For the text-containing cell, return its midpoint in (X, Y) coordinate format. 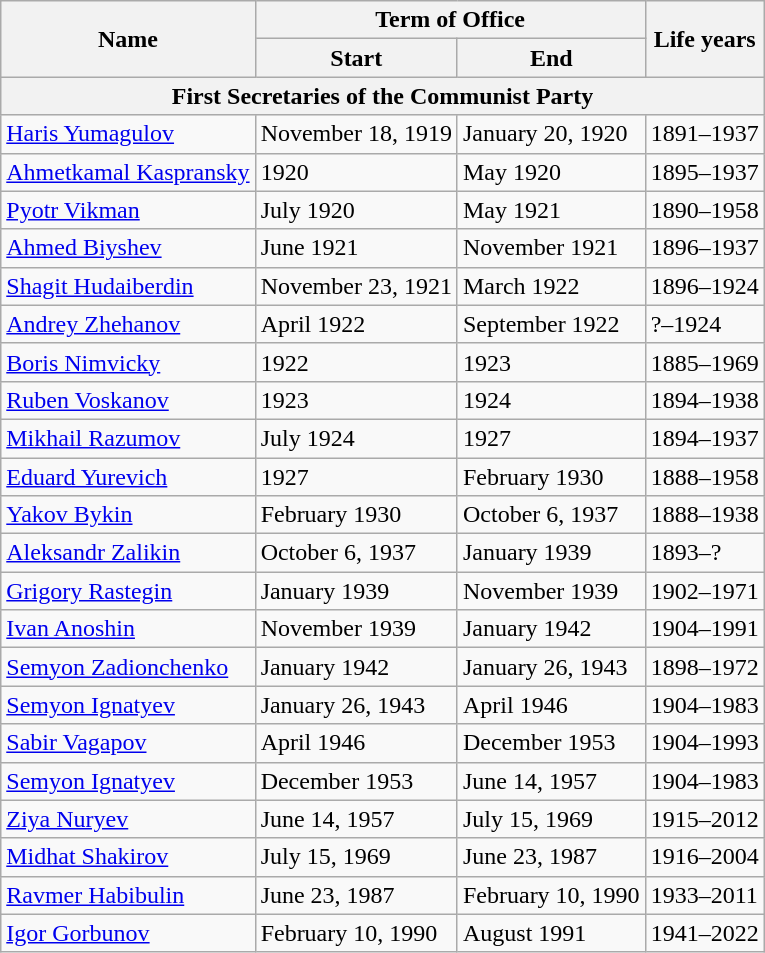
April 1922 (356, 324)
1895–1937 (704, 172)
Life years (704, 39)
1941–2022 (704, 933)
First Secretaries of the Communist Party (382, 96)
1933–2011 (704, 895)
Eduard Yurevich (128, 477)
1888–1938 (704, 515)
1890–1958 (704, 210)
Grigory Rastegin (128, 591)
Term of Office (450, 20)
May 1921 (551, 210)
Yakov Bykin (128, 515)
1888–1958 (704, 477)
Midhat Shakirov (128, 857)
1896–1924 (704, 286)
?–1924 (704, 324)
June 1921 (356, 248)
Shagit Hudaiberdin (128, 286)
Boris Nimvicky (128, 362)
Start (356, 58)
1922 (356, 362)
Mikhail Razumov (128, 438)
May 1920 (551, 172)
Andrey Zhehanov (128, 324)
Aleksandr Zalikin (128, 553)
1885–1969 (704, 362)
November 18, 1919 (356, 134)
End (551, 58)
1894–1937 (704, 438)
September 1922 (551, 324)
Name (128, 39)
1902–1971 (704, 591)
Ravmer Habibulin (128, 895)
1915–2012 (704, 819)
1896–1937 (704, 248)
Semyon Zadionchenko (128, 667)
Ivan Anoshin (128, 629)
1894–1938 (704, 400)
Ziya Nuryev (128, 819)
March 1922 (551, 286)
1898–1972 (704, 667)
1924 (551, 400)
July 1924 (356, 438)
August 1991 (551, 933)
Pyotr Vikman (128, 210)
1916–2004 (704, 857)
Ahmetkamal Kaspransky (128, 172)
January 20, 1920 (551, 134)
1920 (356, 172)
Ahmed Biyshev (128, 248)
Igor Gorbunov (128, 933)
Ruben Voskanov (128, 400)
November 1921 (551, 248)
1904–1993 (704, 743)
November 23, 1921 (356, 286)
Haris Yumagulov (128, 134)
July 1920 (356, 210)
1893–? (704, 553)
Sabir Vagapov (128, 743)
1891–1937 (704, 134)
1904–1991 (704, 629)
